Scan for the cell matching the given text and deliver its (X, Y) coordinate at center. 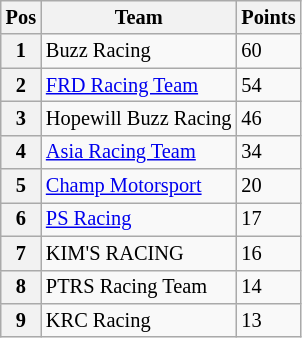
4 (21, 152)
6 (21, 219)
PS Racing (138, 219)
FRD Racing Team (138, 85)
1 (21, 51)
16 (268, 253)
Hopewill Buzz Racing (138, 118)
5 (21, 186)
Pos (21, 17)
Points (268, 17)
2 (21, 85)
KRC Racing (138, 320)
Buzz Racing (138, 51)
34 (268, 152)
Champ Motorsport (138, 186)
8 (21, 287)
Team (138, 17)
Asia Racing Team (138, 152)
14 (268, 287)
20 (268, 186)
17 (268, 219)
9 (21, 320)
54 (268, 85)
60 (268, 51)
46 (268, 118)
KIM'S RACING (138, 253)
3 (21, 118)
7 (21, 253)
PTRS Racing Team (138, 287)
13 (268, 320)
